From the cell containing the given text, extract its center point as [X, Y] coordinate. 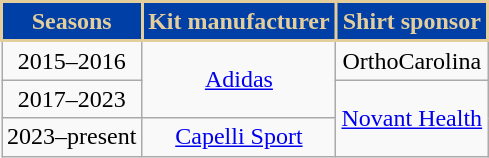
2017–2023 [72, 99]
Novant Health [412, 118]
Adidas [239, 80]
Kit manufacturer [239, 22]
2023–present [72, 137]
Capelli Sport [239, 137]
2015–2016 [72, 60]
Shirt sponsor [412, 22]
Seasons [72, 22]
OrthoCarolina [412, 60]
